Return the [X, Y] coordinate for the center point of the cell that contains the specified text.  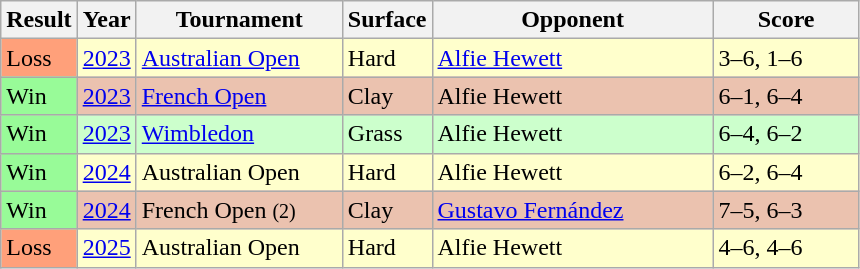
2025 [106, 248]
Score [786, 20]
7–5, 6–3 [786, 210]
French Open (2) [239, 210]
Wimbledon [239, 134]
6–4, 6–2 [786, 134]
6–2, 6–4 [786, 172]
Surface [387, 20]
6–1, 6–4 [786, 96]
French Open [239, 96]
Year [106, 20]
3–6, 1–6 [786, 58]
Tournament [239, 20]
4–6, 4–6 [786, 248]
Gustavo Fernández [572, 210]
Opponent [572, 20]
Result [39, 20]
Grass [387, 134]
